Find where the given text appears and provide that cell's center as [x, y] coordinate. 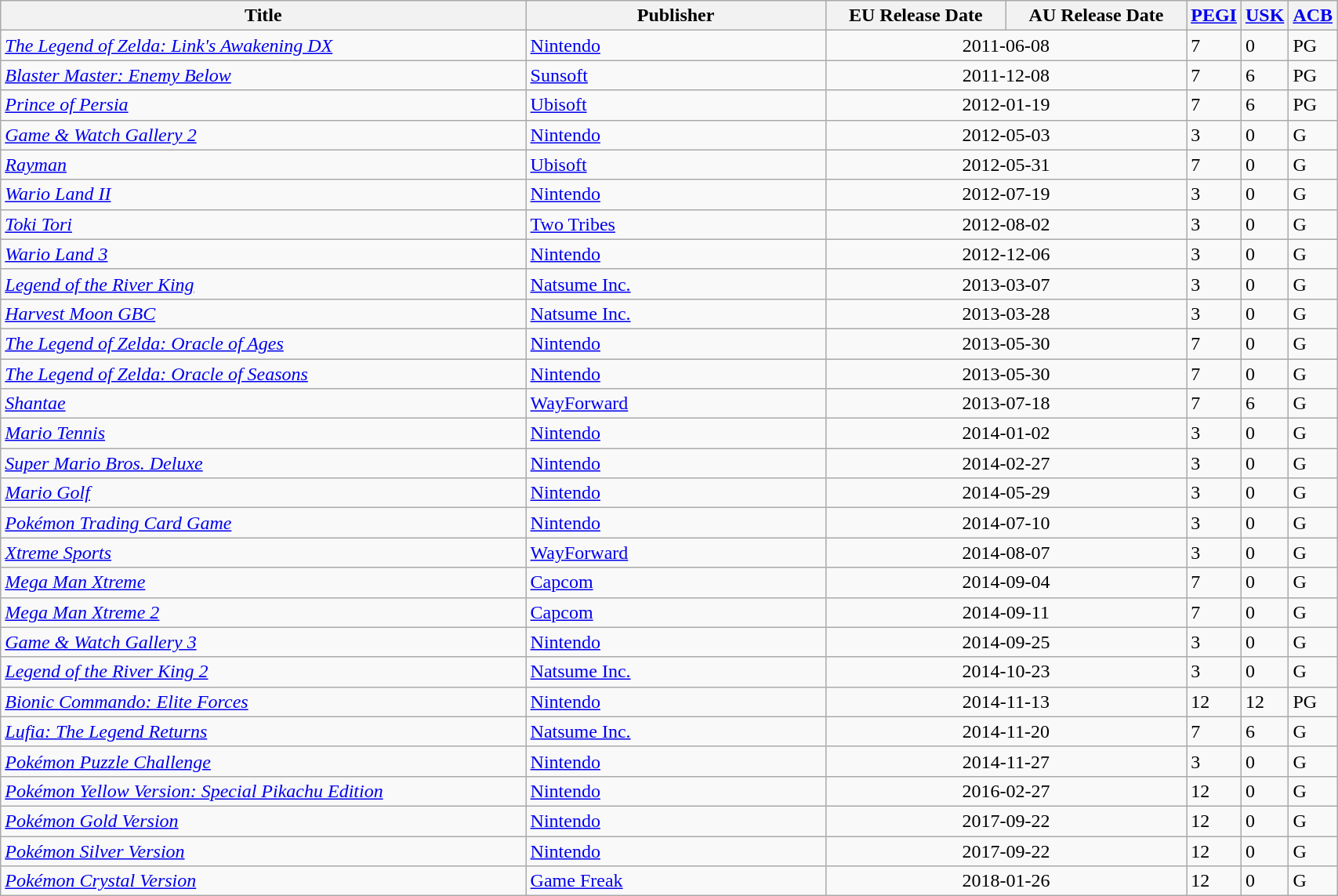
2014-09-25 [1006, 642]
Pokémon Crystal Version [263, 881]
Wario Land 3 [263, 254]
Blaster Master: Enemy Below [263, 75]
2012-05-03 [1006, 135]
Harvest Moon GBC [263, 314]
2014-09-11 [1006, 612]
2013-03-28 [1006, 314]
2011-12-08 [1006, 75]
2012-01-19 [1006, 105]
Super Mario Bros. Deluxe [263, 463]
Pokémon Trading Card Game [263, 523]
Pokémon Yellow Version: Special Pikachu Edition [263, 791]
2013-07-18 [1006, 404]
Mario Golf [263, 493]
Bionic Commando: Elite Forces [263, 702]
2011-06-08 [1006, 45]
PEGI [1214, 16]
The Legend of Zelda: Oracle of Ages [263, 343]
2014-02-27 [1006, 463]
AU Release Date [1096, 16]
2014-08-07 [1006, 553]
ACB [1313, 16]
Wario Land II [263, 194]
2016-02-27 [1006, 791]
2014-07-10 [1006, 523]
USK [1264, 16]
Mega Man Xtreme 2 [263, 612]
EU Release Date [916, 16]
2012-08-02 [1006, 224]
2012-07-19 [1006, 194]
Publisher [676, 16]
Legend of the River King [263, 284]
Game & Watch Gallery 2 [263, 135]
Pokémon Puzzle Challenge [263, 761]
2018-01-26 [1006, 881]
2014-11-20 [1006, 731]
Pokémon Gold Version [263, 821]
Legend of the River King 2 [263, 672]
2012-12-06 [1006, 254]
Shantae [263, 404]
2014-11-13 [1006, 702]
2012-05-31 [1006, 165]
Two Tribes [676, 224]
Mega Man Xtreme [263, 582]
2014-10-23 [1006, 672]
Title [263, 16]
2014-09-04 [1006, 582]
Rayman [263, 165]
Xtreme Sports [263, 553]
2014-11-27 [1006, 761]
2014-05-29 [1006, 493]
The Legend of Zelda: Link's Awakening DX [263, 45]
Game Freak [676, 881]
Mario Tennis [263, 433]
Pokémon Silver Version [263, 851]
Sunsoft [676, 75]
Game & Watch Gallery 3 [263, 642]
Prince of Persia [263, 105]
Toki Tori [263, 224]
The Legend of Zelda: Oracle of Seasons [263, 374]
2013-03-07 [1006, 284]
Lufia: The Legend Returns [263, 731]
2014-01-02 [1006, 433]
